Scan for the cell matching the given text and deliver its [x, y] coordinate at center. 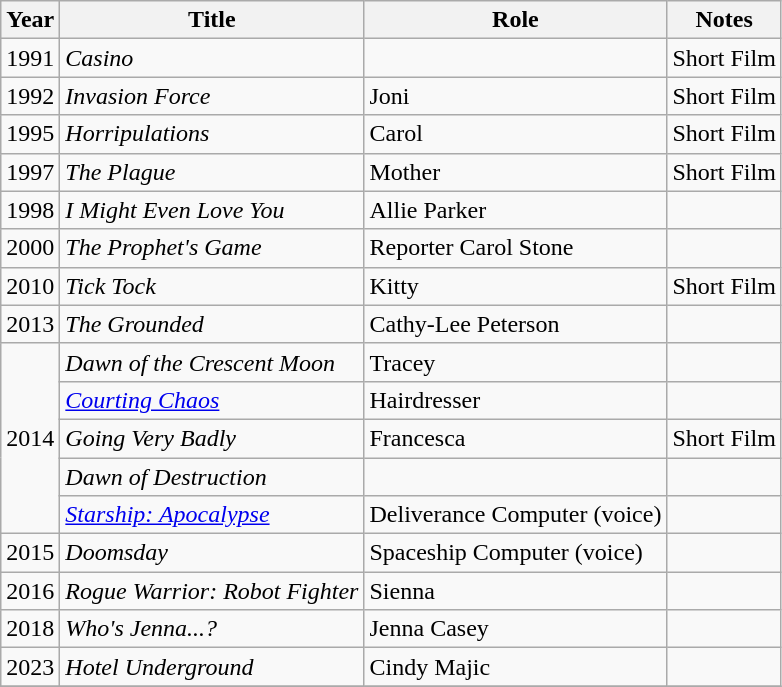
1997 [30, 172]
2000 [30, 248]
2013 [30, 324]
2014 [30, 438]
1995 [30, 134]
Rogue Warrior: Robot Fighter [212, 591]
Hairdresser [516, 400]
Notes [724, 20]
2016 [30, 591]
Title [212, 20]
Mother [516, 172]
Horripulations [212, 134]
Reporter Carol Stone [516, 248]
Year [30, 20]
Deliverance Computer (voice) [516, 515]
Francesca [516, 438]
2023 [30, 667]
I Might Even Love You [212, 210]
Role [516, 20]
Cindy Majic [516, 667]
Jenna Casey [516, 629]
The Prophet's Game [212, 248]
2015 [30, 553]
The Grounded [212, 324]
Joni [516, 96]
Tick Tock [212, 286]
Allie Parker [516, 210]
Dawn of the Crescent Moon [212, 362]
2010 [30, 286]
Hotel Underground [212, 667]
Spaceship Computer (voice) [516, 553]
The Plague [212, 172]
Carol [516, 134]
2018 [30, 629]
Invasion Force [212, 96]
Casino [212, 58]
Starship: Apocalypse [212, 515]
1991 [30, 58]
Cathy-Lee Peterson [516, 324]
Doomsday [212, 553]
Sienna [516, 591]
Going Very Badly [212, 438]
1998 [30, 210]
Kitty [516, 286]
Dawn of Destruction [212, 477]
1992 [30, 96]
Tracey [516, 362]
Who's Jenna...? [212, 629]
Courting Chaos [212, 400]
